Extract the (x, y) coordinate from the center of the cell holding the provided text.  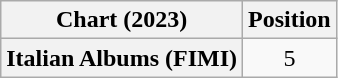
5 (290, 58)
Chart (2023) (122, 20)
Position (290, 20)
Italian Albums (FIMI) (122, 58)
